Output the [X, Y] coordinate of the center of the cell containing the given text.  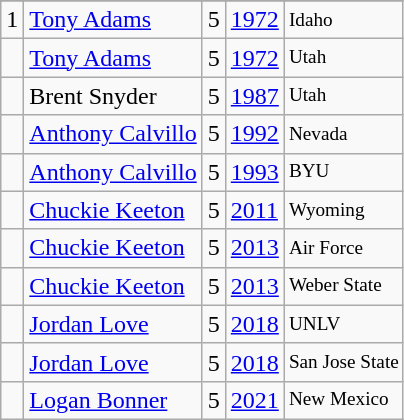
New Mexico [344, 400]
UNLV [344, 324]
1987 [254, 96]
San Jose State [344, 362]
Weber State [344, 286]
2011 [254, 210]
BYU [344, 172]
Brent Snyder [113, 96]
Nevada [344, 134]
1992 [254, 134]
1993 [254, 172]
2021 [254, 400]
1 [12, 20]
Air Force [344, 248]
Logan Bonner [113, 400]
Idaho [344, 20]
Wyoming [344, 210]
